From the cell containing the given text, extract its center point as [x, y] coordinate. 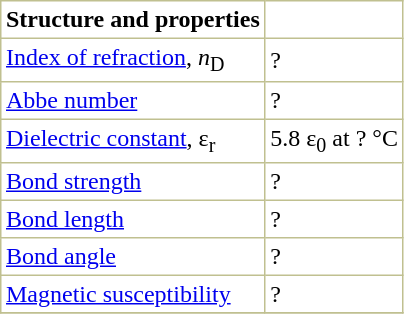
Dielectric constant, εr [133, 142]
5.8 ε0 at ? °C [334, 142]
Bond angle [133, 257]
Structure and properties [133, 20]
Bond length [133, 220]
Magnetic susceptibility [133, 295]
Abbe number [133, 101]
Bond strength [133, 182]
Index of refraction, nD [133, 60]
